Identify which cell holds the provided text, then report its [X, Y] central coordinate. 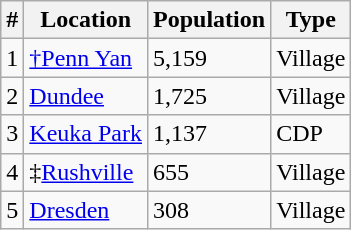
308 [210, 210]
1 [12, 58]
‡Rushville [86, 172]
†Penn Yan [86, 58]
5,159 [210, 58]
CDP [311, 134]
Dundee [86, 96]
Population [210, 20]
4 [12, 172]
Location [86, 20]
Dresden [86, 210]
1,137 [210, 134]
Type [311, 20]
3 [12, 134]
2 [12, 96]
1,725 [210, 96]
Keuka Park [86, 134]
5 [12, 210]
# [12, 20]
655 [210, 172]
